Provide the [X, Y] coordinate of the cell's center where the given text is located.  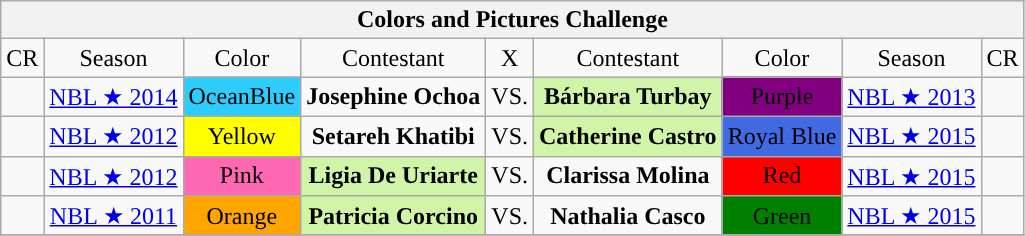
Green [782, 216]
Bárbara Turbay [628, 97]
Purple [782, 97]
Nathalia Casco [628, 216]
Pink [242, 176]
NBL ★ 2014 [114, 97]
Clarissa Molina [628, 176]
Ligia De Uriarte [394, 176]
Yellow [242, 136]
Setareh Khatibi [394, 136]
Catherine Castro [628, 136]
NBL ★ 2011 [114, 216]
Josephine Ochoa [394, 97]
X [510, 58]
Royal Blue [782, 136]
NBL ★ 2013 [912, 97]
Orange [242, 216]
Colors and Pictures Challenge [512, 20]
Patricia Corcino [394, 216]
Red [782, 176]
OceanBlue [242, 97]
